Detect which cell encompasses the target text, then output its [X, Y] center coordinate. 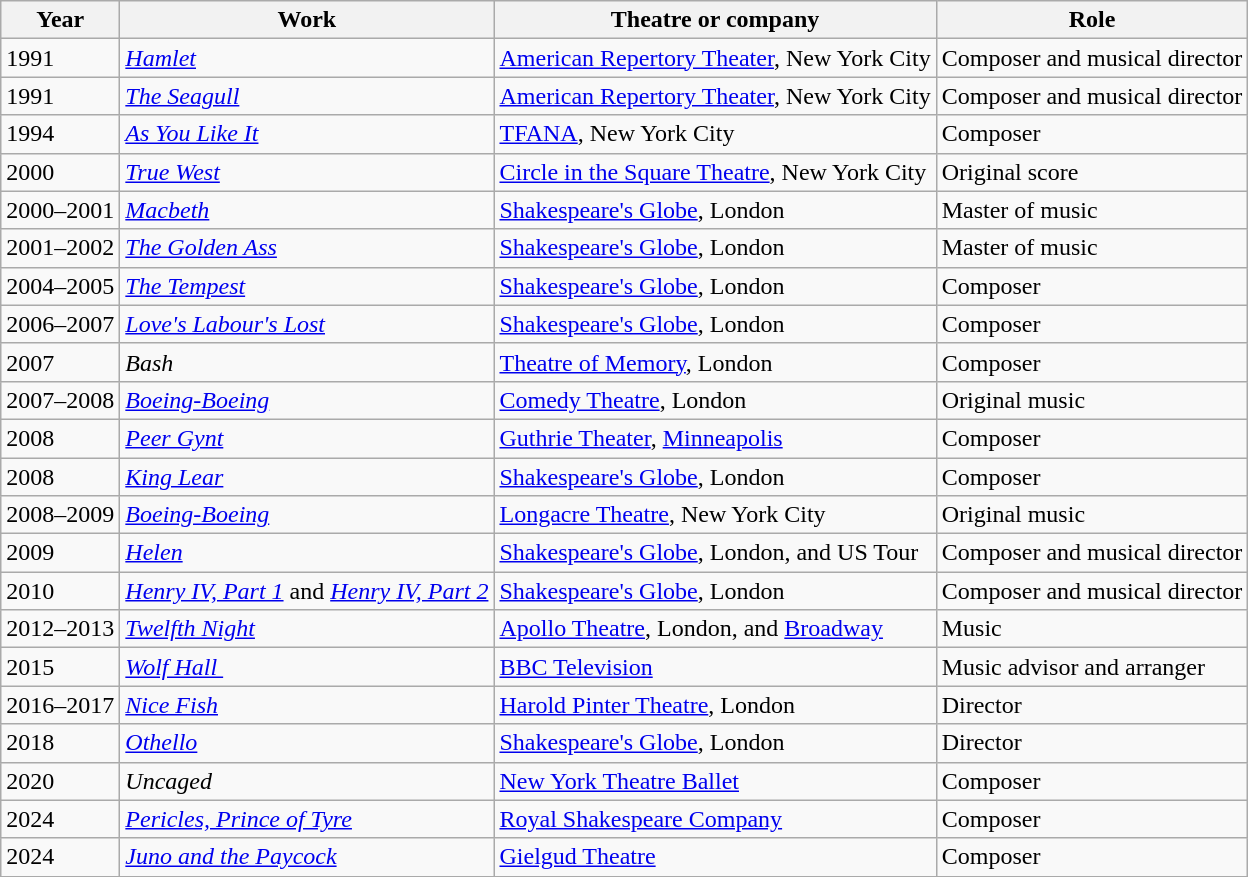
As You Like It [307, 134]
Music [1092, 629]
Juno and the Paycock [307, 857]
2020 [60, 781]
Nice Fish [307, 705]
Year [60, 20]
Uncaged [307, 781]
2001–2002 [60, 248]
Music advisor and arranger [1092, 667]
Theatre or company [715, 20]
Wolf Hall [307, 667]
Hamlet [307, 58]
BBC Television [715, 667]
Pericles, Prince of Tyre [307, 819]
Peer Gynt [307, 438]
Othello [307, 743]
Circle in the Square Theatre, New York City [715, 172]
2009 [60, 553]
2007 [60, 362]
The Seagull [307, 96]
Harold Pinter Theatre, London [715, 705]
2010 [60, 591]
Longacre Theatre, New York City [715, 515]
New York Theatre Ballet [715, 781]
Henry IV, Part 1 and Henry IV, Part 2 [307, 591]
Twelfth Night [307, 629]
Love's Labour's Lost [307, 324]
Gielgud Theatre [715, 857]
2008–2009 [60, 515]
Guthrie Theater, Minneapolis [715, 438]
2018 [60, 743]
Royal Shakespeare Company [715, 819]
2000–2001 [60, 210]
Helen [307, 553]
2015 [60, 667]
2012–2013 [60, 629]
2000 [60, 172]
True West [307, 172]
2007–2008 [60, 400]
1994 [60, 134]
Original score [1092, 172]
TFANA, New York City [715, 134]
Comedy Theatre, London [715, 400]
2006–2007 [60, 324]
Bash [307, 362]
2016–2017 [60, 705]
Macbeth [307, 210]
Apollo Theatre, London, and Broadway [715, 629]
Theatre of Memory, London [715, 362]
Shakespeare's Globe, London, and US Tour [715, 553]
The Tempest [307, 286]
2004–2005 [60, 286]
King Lear [307, 477]
Role [1092, 20]
Work [307, 20]
The Golden Ass [307, 248]
